Provide the (X, Y) coordinate of the cell's center where the given text is located.  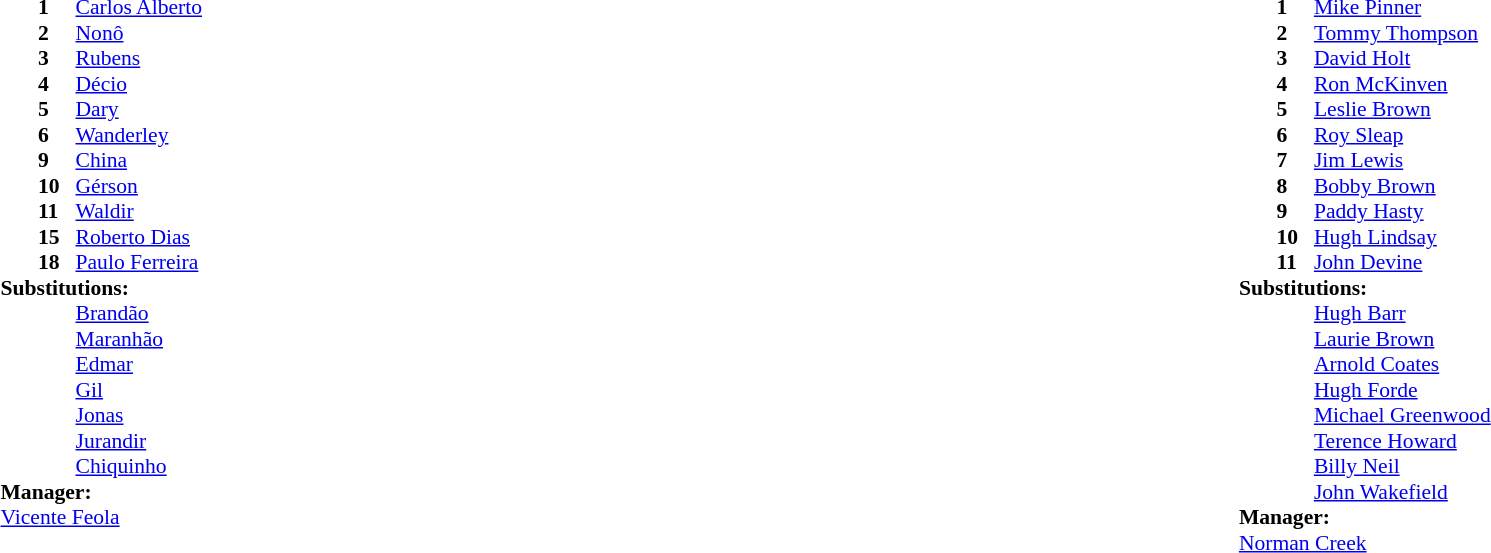
Décio (140, 84)
Nonô (140, 33)
Vicente Feola (101, 517)
Tommy Thompson (1402, 33)
Hugh Barr (1402, 313)
Bobby Brown (1402, 186)
Jonas (140, 415)
John Wakefield (1402, 492)
Jim Lewis (1402, 161)
Dary (140, 109)
Michael Greenwood (1402, 415)
Hugh Forde (1402, 390)
Gérson (140, 186)
Ron McKinven (1402, 84)
John Devine (1402, 263)
8 (1295, 186)
Maranhão (140, 339)
Waldir (140, 211)
Hugh Lindsay (1402, 237)
China (140, 161)
Terence Howard (1402, 441)
Roberto Dias (140, 237)
Rubens (140, 59)
18 (57, 263)
Billy Neil (1402, 467)
Jurandir (140, 441)
Chiquinho (140, 467)
15 (57, 237)
Laurie Brown (1402, 339)
Edmar (140, 365)
Wanderley (140, 135)
Arnold Coates (1402, 365)
Brandão (140, 313)
Paulo Ferreira (140, 263)
Leslie Brown (1402, 109)
Gil (140, 390)
7 (1295, 161)
Paddy Hasty (1402, 211)
Roy Sleap (1402, 135)
David Holt (1402, 59)
